Detect which cell encompasses the target text, then output its [X, Y] center coordinate. 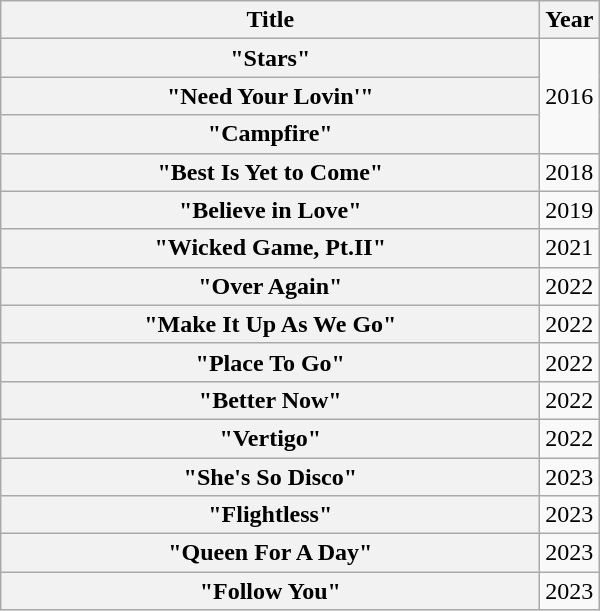
"Stars" [270, 58]
"Place To Go" [270, 362]
"Campfire" [270, 134]
"Over Again" [270, 286]
"Queen For A Day" [270, 553]
"Flightless" [270, 515]
"Wicked Game, Pt.II" [270, 248]
"Believe in Love" [270, 210]
Title [270, 20]
2016 [570, 96]
"Make It Up As We Go" [270, 324]
2021 [570, 248]
2018 [570, 172]
2019 [570, 210]
Year [570, 20]
"Vertigo" [270, 438]
"She's So Disco" [270, 477]
"Need Your Lovin'" [270, 96]
"Follow You" [270, 591]
"Better Now" [270, 400]
"Best Is Yet to Come" [270, 172]
